Scan for the cell matching the given text and deliver its (X, Y) coordinate at center. 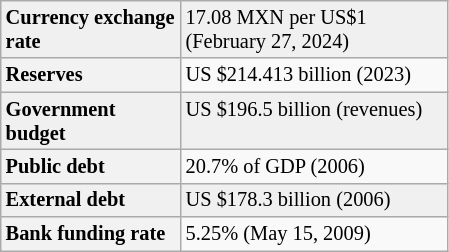
Reserves (91, 75)
US $214.413 billion (2023) (314, 75)
5.25% (May 15, 2009) (314, 234)
20.7% of GDP (2006) (314, 166)
US $178.3 billion (2006) (314, 200)
Public debt (91, 166)
External debt (91, 200)
Bank funding rate (91, 234)
US $196.5 billion (revenues) (314, 121)
17.08 MXN per US$1 (February 27, 2024) (314, 29)
Government budget (91, 121)
Currency exchange rate (91, 29)
